From the cell containing the given text, extract its center point as (x, y) coordinate. 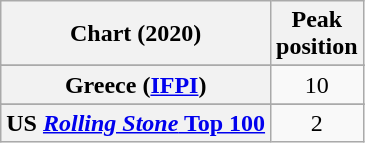
Chart (2020) (136, 34)
US Rolling Stone Top 100 (136, 123)
10 (317, 85)
2 (317, 123)
Greece (IFPI) (136, 85)
Peakposition (317, 34)
